Output the (X, Y) coordinate of the center of the cell containing the given text.  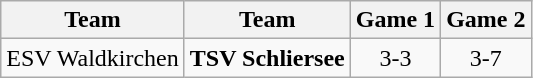
Game 2 (486, 20)
ESV Waldkirchen (93, 58)
3-7 (486, 58)
TSV Schliersee (267, 58)
Game 1 (395, 20)
3-3 (395, 58)
